Scan for the cell matching the given text and deliver its (X, Y) coordinate at center. 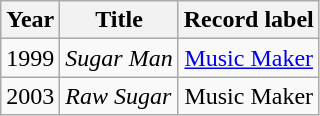
Title (119, 20)
Sugar Man (119, 58)
Raw Sugar (119, 96)
Year (30, 20)
Record label (248, 20)
2003 (30, 96)
1999 (30, 58)
